Identify which cell holds the provided text, then report its [x, y] central coordinate. 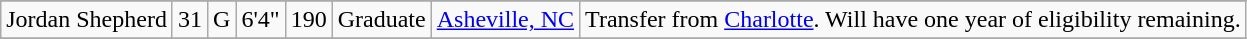
6'4" [260, 20]
190 [308, 20]
Asheville, NC [505, 20]
Jordan Shepherd [87, 20]
Graduate [382, 20]
31 [190, 20]
G [222, 20]
Transfer from Charlotte. Will have one year of eligibility remaining. [914, 20]
